For the text-containing cell, return its midpoint in [X, Y] coordinate format. 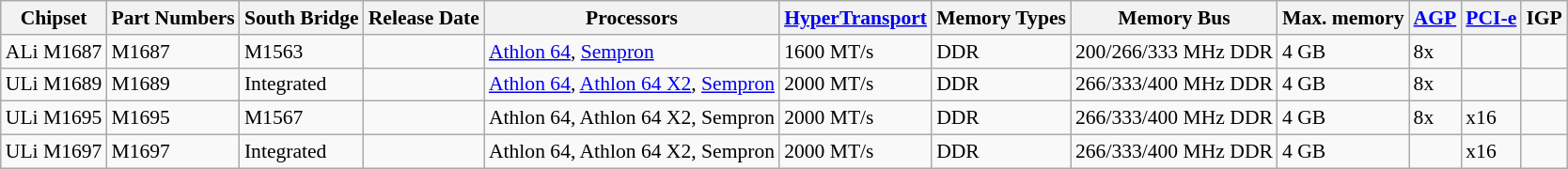
M1687 [173, 52]
Memory Types [1001, 18]
HyperTransport [855, 18]
1600 MT/s [855, 52]
Processors [632, 18]
South Bridge [302, 18]
Max. memory [1343, 18]
Memory Bus [1174, 18]
AGP [1435, 18]
PCI-e [1491, 18]
ULi M1697 [55, 152]
M1697 [173, 152]
ULi M1695 [55, 118]
Chipset [55, 18]
ULi M1689 [55, 84]
M1689 [173, 84]
Athlon 64, Sempron [632, 52]
M1567 [302, 118]
M1695 [173, 118]
Part Numbers [173, 18]
IGP [1544, 18]
ALi M1687 [55, 52]
M1563 [302, 52]
200/266/333 MHz DDR [1174, 52]
Release Date [424, 18]
